Locate the cell with the specified text and output its (x, y) center coordinate. 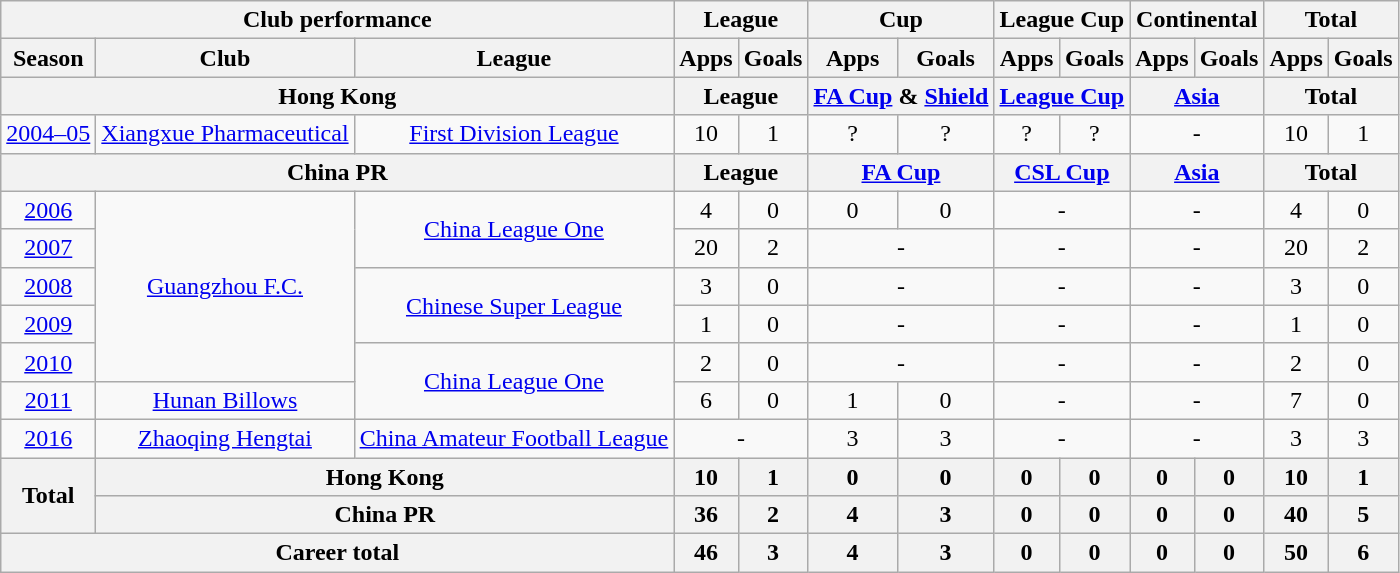
2007 (48, 248)
Chinese Super League (514, 305)
5 (1363, 515)
FA Cup (901, 172)
46 (706, 553)
2016 (48, 438)
Continental (1197, 20)
Season (48, 58)
Career total (338, 553)
2004–05 (48, 134)
2009 (48, 324)
Hunan Billows (225, 400)
Club performance (338, 20)
CSL Cup (1062, 172)
First Division League (514, 134)
40 (1296, 515)
FA Cup & Shield (901, 96)
36 (706, 515)
China Amateur Football League (514, 438)
7 (1296, 400)
Cup (901, 20)
2008 (48, 286)
Club (225, 58)
Xiangxue Pharmaceutical (225, 134)
2011 (48, 400)
2010 (48, 362)
50 (1296, 553)
Zhaoqing Hengtai (225, 438)
2006 (48, 210)
Guangzhou F.C. (225, 286)
